Identify which cell holds the provided text, then report its [X, Y] central coordinate. 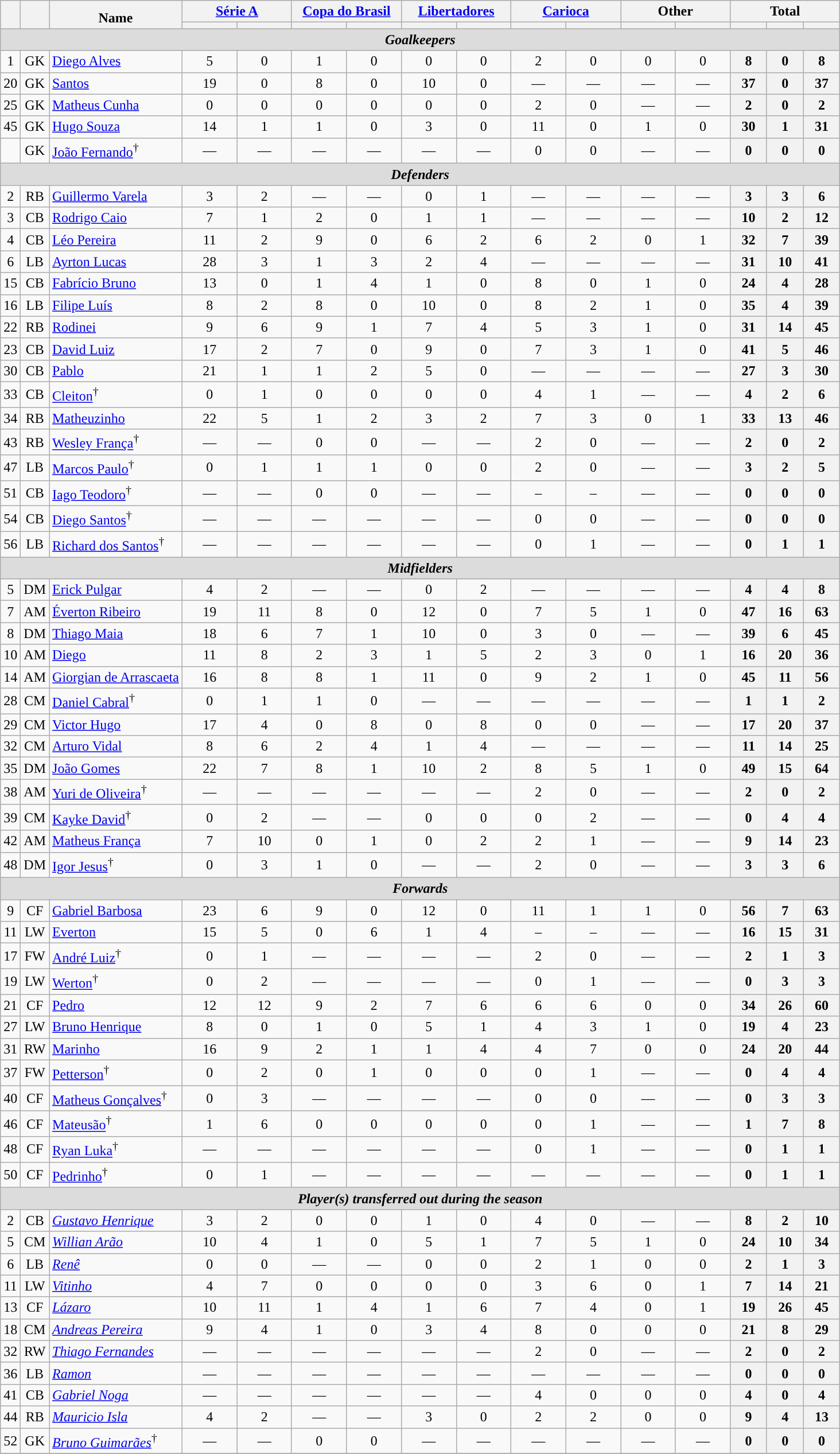
Rodinei [116, 327]
Bruno Guimarães† [116, 1441]
Lázaro [116, 1308]
Igor Jesus† [116, 865]
Thiago Maia [116, 633]
Thiago Fernandes [116, 1351]
Fabrício Bruno [116, 283]
Bruno Henrique [116, 1027]
64 [822, 768]
Midfielders [420, 568]
Erick Pulgar [116, 590]
Arturo Vidal [116, 747]
Giorgian de Arrascaeta [116, 677]
Léo Pereira [116, 240]
Guillermo Varela [116, 196]
Santos [116, 83]
40 [10, 1098]
Everton [116, 932]
Hugo Souza [116, 127]
Marcos Paulo† [116, 468]
Série A [236, 11]
Gabriel Noga [116, 1395]
Matheus França [116, 841]
Andreas Pereira [116, 1329]
Iago Teodoro† [116, 493]
Filipe Luís [116, 305]
Daniel Cabral† [116, 701]
Marinho [116, 1049]
Libertadores [457, 11]
Renê [116, 1264]
Ayrton Lucas [116, 262]
Richard dos Santos† [116, 544]
Gustavo Henrique [116, 1220]
50 [10, 1175]
43 [10, 442]
Matheus Cunha [116, 105]
Matheus Gonçalves† [116, 1098]
Yuri de Oliveira† [116, 792]
Victor Hugo [116, 725]
Vitinho [116, 1286]
Defenders [420, 174]
Gabriel Barbosa [116, 911]
Willian Arão [116, 1242]
Werton† [116, 981]
Forwards [420, 889]
João Gomes [116, 768]
38 [10, 792]
Mateusão† [116, 1123]
52 [10, 1441]
Wesley França† [116, 442]
42 [10, 841]
Copa do Brasil [347, 11]
Name [116, 15]
Cleiton† [116, 395]
51 [10, 493]
Other [676, 11]
Petterson† [116, 1073]
Kayke David† [116, 817]
Diego [116, 655]
André Luiz† [116, 956]
54 [10, 519]
Rodrigo Caio [116, 218]
Ryan Luka† [116, 1150]
Matheuzinho [116, 418]
Ramon [116, 1373]
Pedrinho† [116, 1175]
60 [822, 1005]
Diego Alves [116, 61]
Total [785, 11]
Pedro [116, 1005]
David Luiz [116, 349]
Carioca [566, 11]
Player(s) transferred out during the season [420, 1199]
Pablo [116, 371]
Diego Santos† [116, 519]
Éverton Ribeiro [116, 612]
49 [749, 768]
Mauricio Isla [116, 1417]
Goalkeepers [420, 40]
João Fernando† [116, 150]
